Provide the [x, y] coordinate of the cell's center where the given text is located.  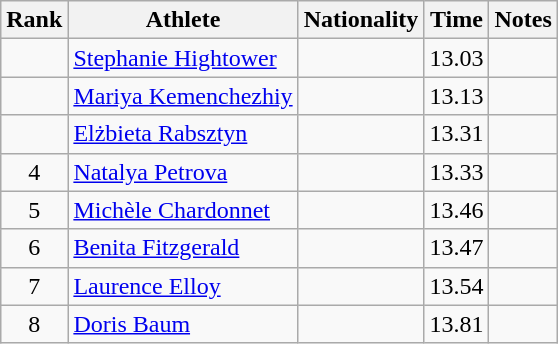
Stephanie Hightower [183, 58]
13.03 [456, 58]
Doris Baum [183, 324]
Elżbieta Rabsztyn [183, 134]
Rank [34, 20]
Nationality [361, 20]
Mariya Kemenchezhiy [183, 96]
Michèle Chardonnet [183, 210]
13.13 [456, 96]
13.47 [456, 248]
Athlete [183, 20]
Notes [523, 20]
6 [34, 248]
13.81 [456, 324]
Laurence Elloy [183, 286]
13.46 [456, 210]
5 [34, 210]
7 [34, 286]
13.54 [456, 286]
13.31 [456, 134]
Time [456, 20]
Natalya Petrova [183, 172]
Benita Fitzgerald [183, 248]
8 [34, 324]
4 [34, 172]
13.33 [456, 172]
